Determine the [x, y] coordinate at the center of the cell enclosing the given text.  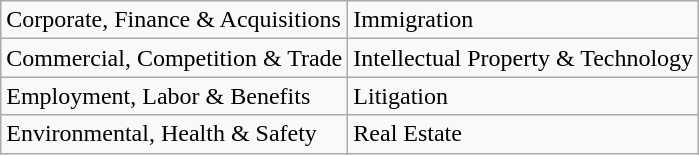
Environmental, Health & Safety [174, 134]
Litigation [524, 96]
Immigration [524, 20]
Real Estate [524, 134]
Employment, Labor & Benefits [174, 96]
Corporate, Finance & Acquisitions [174, 20]
Commercial, Competition & Trade [174, 58]
Intellectual Property & Technology [524, 58]
